Output the (X, Y) coordinate of the center of the cell containing the given text.  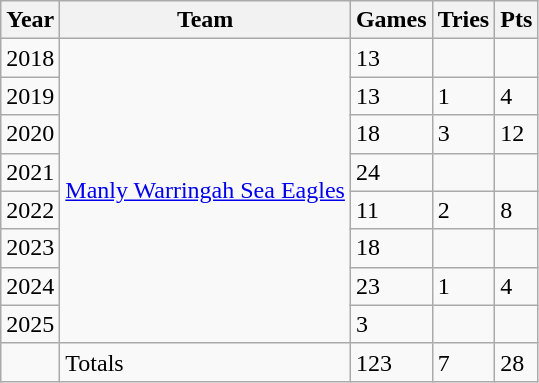
12 (516, 134)
2023 (30, 248)
2024 (30, 286)
2018 (30, 58)
2020 (30, 134)
Team (206, 20)
2021 (30, 172)
11 (391, 210)
7 (464, 362)
28 (516, 362)
Pts (516, 20)
Manly Warringah Sea Eagles (206, 191)
Games (391, 20)
2022 (30, 210)
2 (464, 210)
Year (30, 20)
Totals (206, 362)
8 (516, 210)
2019 (30, 96)
23 (391, 286)
24 (391, 172)
Tries (464, 20)
2025 (30, 324)
123 (391, 362)
